Search for the cell housing the specified text and yield its [x, y] center coordinate. 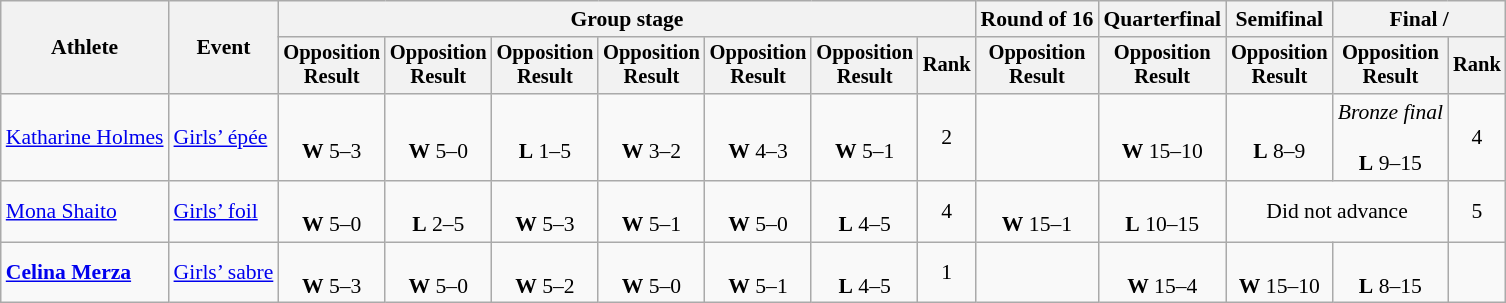
L 8–15 [1390, 272]
L 8–9 [1280, 138]
Round of 16 [1038, 19]
Katharine Holmes [85, 138]
W 15–4 [1162, 272]
Mona Shaito [85, 212]
Event [224, 48]
Did not advance [1337, 212]
1 [947, 272]
2 [947, 138]
L 1–5 [546, 138]
Final / [1420, 19]
Quarterfinal [1162, 19]
L 10–15 [1162, 212]
W 3–2 [652, 138]
L 2–5 [438, 212]
Semifinal [1280, 19]
W 4–3 [758, 138]
Girls’ sabre [224, 272]
W 5–2 [546, 272]
W 15–1 [1038, 212]
Athlete [85, 48]
Group stage [626, 19]
Celina Merza [85, 272]
Girls’ épée [224, 138]
Girls’ foil [224, 212]
Bronze final L 9–15 [1390, 138]
5 [1477, 212]
